Return the [X, Y] coordinate for the center point of the cell that contains the specified text.  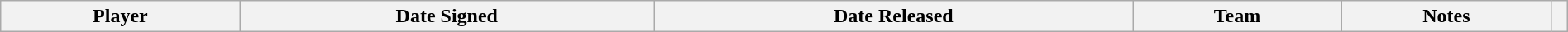
Date Released [893, 16]
Date Signed [447, 16]
Player [121, 16]
Team [1237, 16]
Notes [1447, 16]
